Locate the cell with the specified text and output its [x, y] center coordinate. 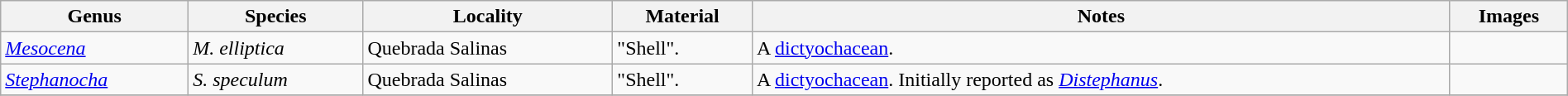
A dictyochacean. Initially reported as Distephanus. [1101, 79]
M. elliptica [276, 48]
Images [1508, 17]
Mesocena [94, 48]
S. speculum [276, 79]
Species [276, 17]
Stephanocha [94, 79]
A dictyochacean. [1101, 48]
Locality [488, 17]
Material [683, 17]
Genus [94, 17]
Notes [1101, 17]
